Return the [x, y] coordinate for the center point of the cell that contains the specified text.  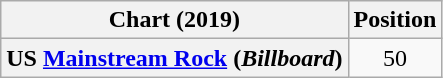
Chart (2019) [174, 20]
Position [395, 20]
50 [395, 58]
US Mainstream Rock (Billboard) [174, 58]
